For the text-containing cell, return its midpoint in [x, y] coordinate format. 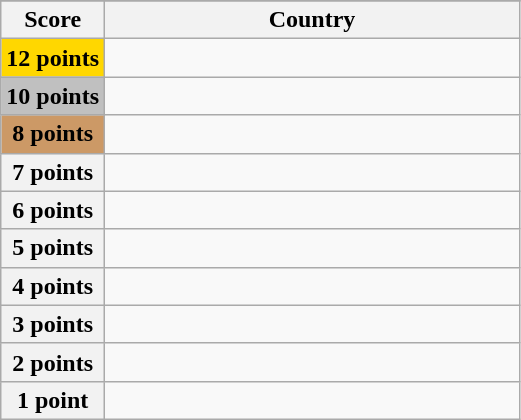
8 points [53, 134]
5 points [53, 248]
10 points [53, 96]
Score [53, 20]
6 points [53, 210]
3 points [53, 324]
1 point [53, 400]
4 points [53, 286]
2 points [53, 362]
7 points [53, 172]
12 points [53, 58]
Country [312, 20]
